Capture the cell that displays the provided text and extract its [x, y] central coordinate. 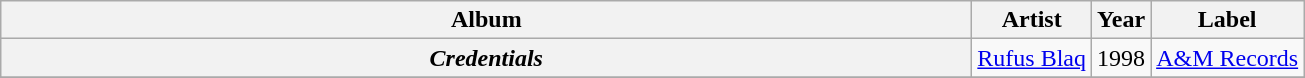
A&M Records [1228, 58]
Rufus Blaq [1032, 58]
Album [486, 20]
Artist [1032, 20]
1998 [1122, 58]
Label [1228, 20]
Year [1122, 20]
Credentials [486, 58]
